Extract the [x, y] coordinate from the center of the cell holding the provided text.  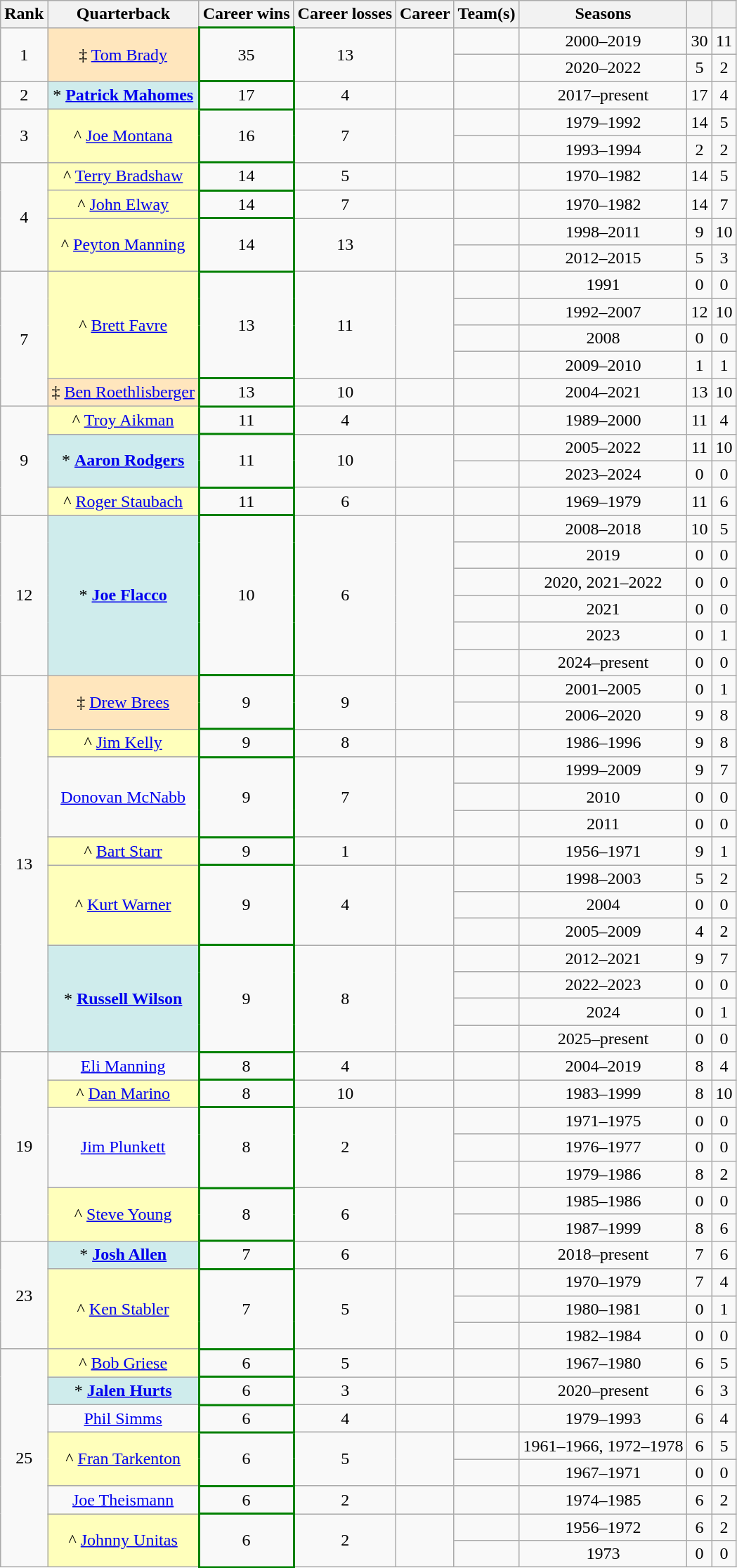
^ Fran Tarkenton [124, 1459]
1974–1985 [603, 1500]
1985–1986 [603, 1201]
2012–2021 [603, 958]
1979–1992 [603, 122]
Jim Plunkett [124, 1147]
23 [24, 1295]
^ Troy Aikman [124, 420]
‡ Ben Roethlisberger [124, 393]
2004–2019 [603, 1066]
19 [24, 1146]
‡ Drew Brees [124, 702]
* Josh Allen [124, 1255]
1987–1999 [603, 1227]
1982–1984 [603, 1336]
2020, 2021–2022 [603, 582]
^ Dan Marino [124, 1094]
1956–1972 [603, 1527]
2019 [603, 555]
1979–1993 [603, 1418]
^ Roger Staubach [124, 501]
1973 [603, 1554]
^ Bob Griese [124, 1363]
1956–1971 [603, 851]
^ Jim Kelly [124, 743]
Donovan McNabb [124, 797]
Career losses [344, 14]
1999–2009 [603, 770]
^ Terry Bradshaw [124, 176]
1991 [603, 285]
30 [700, 41]
2024–present [603, 662]
2000–2019 [603, 41]
1971–1975 [603, 1121]
1992–2007 [603, 312]
Team(s) [486, 14]
2012–2015 [603, 258]
Rank [24, 14]
2023 [603, 635]
‡ Tom Brady [124, 55]
1961–1966, 1972–1978 [603, 1446]
2008 [603, 338]
^ Kurt Warner [124, 905]
2004–2021 [603, 393]
1980–1981 [603, 1309]
2011 [603, 824]
1983–1999 [603, 1094]
^ John Elway [124, 204]
2023–2024 [603, 474]
1986–1996 [603, 743]
1998–2003 [603, 878]
* Russell Wilson [124, 999]
1967–1980 [603, 1363]
2025–present [603, 1039]
2001–2005 [603, 689]
^ Steve Young [124, 1214]
1998–2011 [603, 231]
* Joe Flacco [124, 595]
2004 [603, 905]
2005–2022 [603, 447]
2018–present [603, 1255]
2005–2009 [603, 932]
^ Ken Stabler [124, 1309]
^ Peyton Manning [124, 244]
35 [246, 55]
^ Bart Starr [124, 851]
2022–2023 [603, 985]
^ Joe Montana [124, 136]
2008–2018 [603, 529]
2021 [603, 609]
25 [24, 1458]
16 [246, 136]
Joe Theismann [124, 1500]
* Jalen Hurts [124, 1391]
2006–2020 [603, 716]
2020–2022 [603, 68]
1989–2000 [603, 420]
Career wins [246, 14]
2017–present [603, 95]
Quarterback [124, 14]
1967–1971 [603, 1473]
* Aaron Rodgers [124, 461]
Eli Manning [124, 1066]
1979–1986 [603, 1174]
^ Johnny Unitas [124, 1541]
1976–1977 [603, 1147]
1993–1994 [603, 149]
1970–1979 [603, 1282]
Career [426, 14]
2020–present [603, 1391]
Seasons [603, 14]
2010 [603, 797]
Phil Simms [124, 1418]
* Patrick Mahomes [124, 95]
2009–2010 [603, 365]
1969–1979 [603, 501]
^ Brett Favre [124, 325]
2024 [603, 1012]
